Return the [X, Y] coordinate for the center point of the cell that contains the specified text.  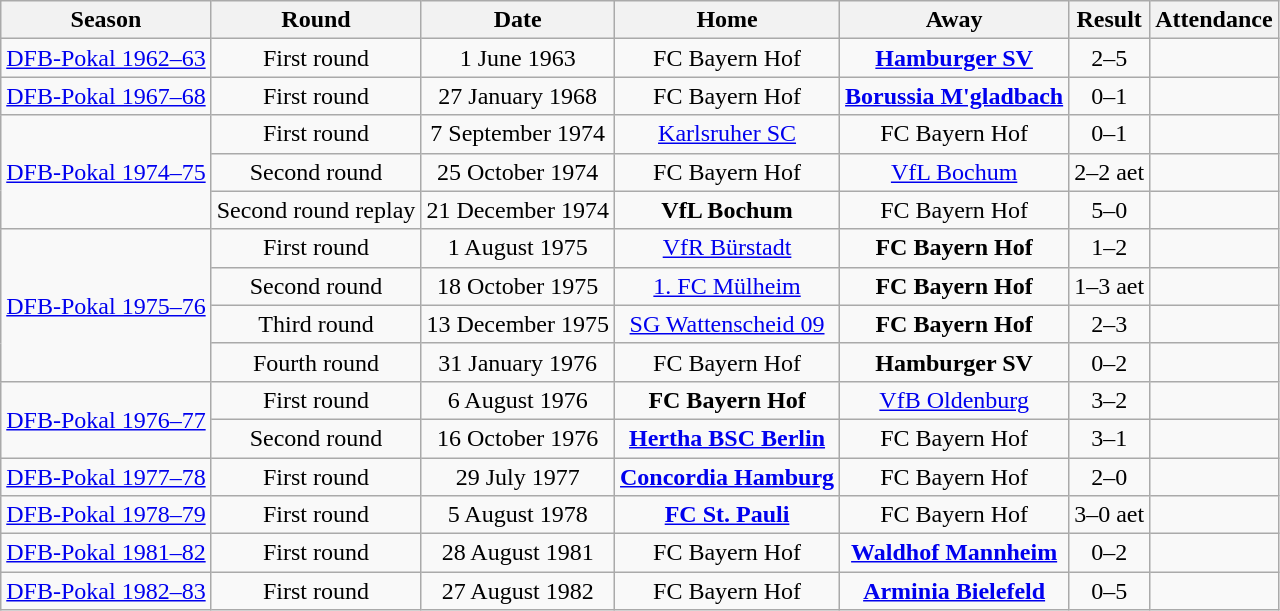
DFB-Pokal 1975–76 [106, 305]
28 August 1981 [518, 553]
Second round replay [316, 210]
Concordia Hamburg [728, 477]
21 December 1974 [518, 210]
DFB-Pokal 1978–79 [106, 515]
2–3 [1110, 324]
13 December 1975 [518, 324]
1. FC Mülheim [728, 286]
Arminia Bielefeld [954, 591]
18 October 1975 [518, 286]
Hertha BSC Berlin [728, 438]
Borussia M'gladbach [954, 96]
5–0 [1110, 210]
Season [106, 20]
1 June 1963 [518, 58]
Third round [316, 324]
SG Wattenscheid 09 [728, 324]
Waldhof Mannheim [954, 553]
1–2 [1110, 248]
DFB-Pokal 1981–82 [106, 553]
2–5 [1110, 58]
1–3 aet [1110, 286]
DFB-Pokal 1977–78 [106, 477]
7 September 1974 [518, 134]
3–1 [1110, 438]
DFB-Pokal 1974–75 [106, 172]
Fourth round [316, 362]
Karlsruher SC [728, 134]
DFB-Pokal 1967–68 [106, 96]
Away [954, 20]
5 August 1978 [518, 515]
DFB-Pokal 1962–63 [106, 58]
31 January 1976 [518, 362]
0–5 [1110, 591]
3–0 aet [1110, 515]
VfB Oldenburg [954, 400]
6 August 1976 [518, 400]
VfR Bürstadt [728, 248]
16 October 1976 [518, 438]
Round [316, 20]
Result [1110, 20]
Attendance [1214, 20]
Home [728, 20]
1 August 1975 [518, 248]
2–2 aet [1110, 172]
Date [518, 20]
DFB-Pokal 1982–83 [106, 591]
3–2 [1110, 400]
DFB-Pokal 1976–77 [106, 419]
2–0 [1110, 477]
25 October 1974 [518, 172]
27 August 1982 [518, 591]
27 January 1968 [518, 96]
FC St. Pauli [728, 515]
29 July 1977 [518, 477]
